Determine the (X, Y) coordinate at the center of the cell enclosing the given text.  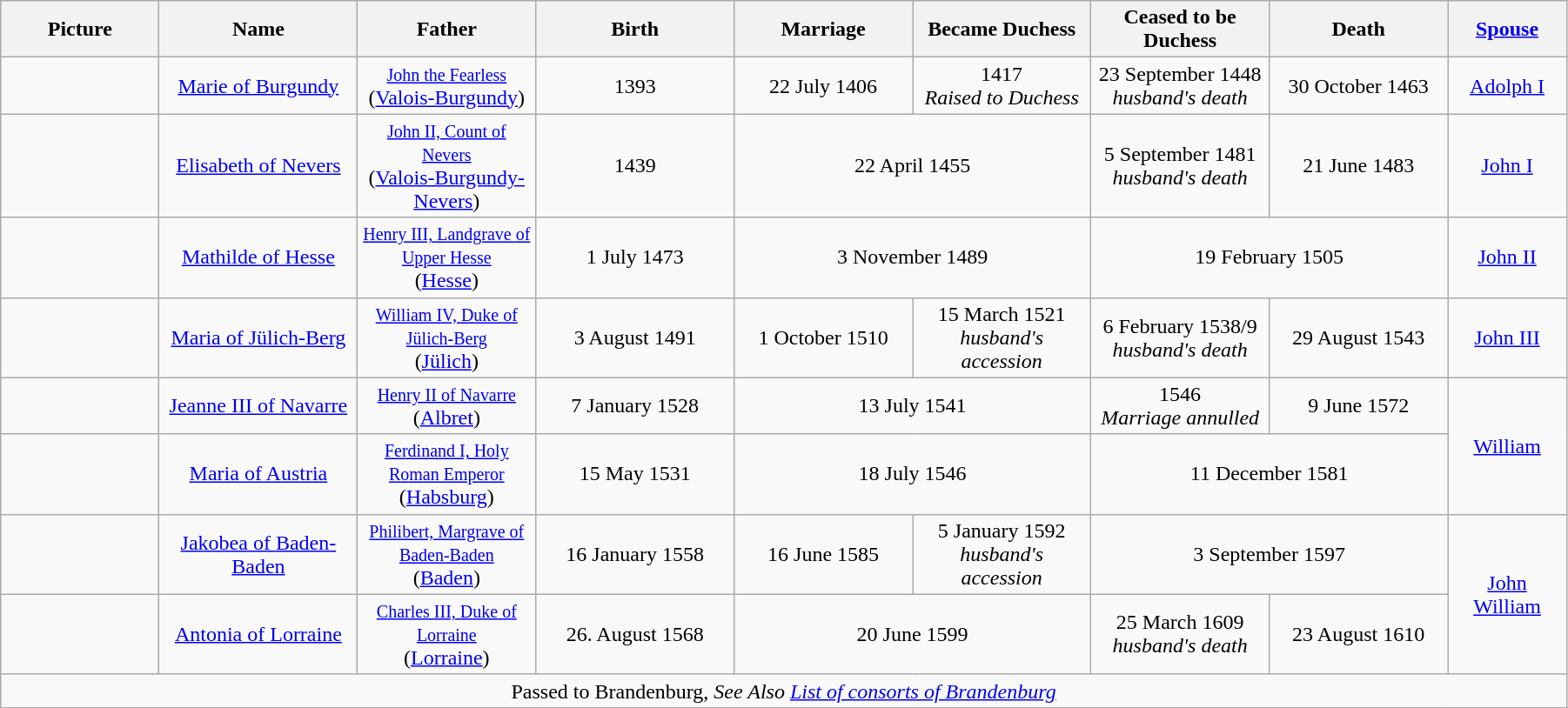
John I (1507, 165)
16 January 1558 (635, 554)
18 July 1546 (913, 474)
Philibert, Margrave of Baden-Baden (Baden) (447, 554)
1439 (635, 165)
Jeanne III of Navarre (258, 405)
26. August 1568 (635, 634)
Jakobea of Baden-Baden (258, 554)
15 May 1531 (635, 474)
20 June 1599 (913, 634)
16 June 1585 (823, 554)
Picture (80, 30)
22 April 1455 (913, 165)
Charles III, Duke of Lorraine (Lorraine) (447, 634)
3 November 1489 (913, 257)
6 February 1538/9husband's death (1180, 337)
John the Fearless (Valois-Burgundy) (447, 85)
Death (1359, 30)
13 July 1541 (913, 405)
Spouse (1507, 30)
1 October 1510 (823, 337)
Became Duchess (1002, 30)
Henry III, Landgrave of Upper Hesse (Hesse) (447, 257)
Marie of Burgundy (258, 85)
Adolph I (1507, 85)
Maria of Jülich-Berg (258, 337)
John II, Count of Nevers (Valois-Burgundy-Nevers) (447, 165)
23 September 1448husband's death (1180, 85)
30 October 1463 (1359, 85)
William (1507, 445)
1546Marriage annulled (1180, 405)
9 June 1572 (1359, 405)
Marriage (823, 30)
William IV, Duke of Jülich-Berg (Jülich) (447, 337)
Antonia of Lorraine (258, 634)
1417Raised to Duchess (1002, 85)
Maria of Austria (258, 474)
John III (1507, 337)
15 March 1521husband's accession (1002, 337)
1393 (635, 85)
Father (447, 30)
Mathilde of Hesse (258, 257)
John William (1507, 594)
3 August 1491 (635, 337)
21 June 1483 (1359, 165)
11 December 1581 (1270, 474)
19 February 1505 (1270, 257)
Birth (635, 30)
7 January 1528 (635, 405)
3 September 1597 (1270, 554)
5 January 1592husband's accession (1002, 554)
Elisabeth of Nevers (258, 165)
22 July 1406 (823, 85)
Ferdinand I, Holy Roman Emperor (Habsburg) (447, 474)
29 August 1543 (1359, 337)
25 March 1609husband's death (1180, 634)
Ceased to be Duchess (1180, 30)
5 September 1481husband's death (1180, 165)
23 August 1610 (1359, 634)
1 July 1473 (635, 257)
John II (1507, 257)
Henry II of Navarre (Albret) (447, 405)
Name (258, 30)
Passed to Brandenburg, See Also List of consorts of Brandenburg (784, 691)
